Detect which cell encompasses the target text, then output its (X, Y) center coordinate. 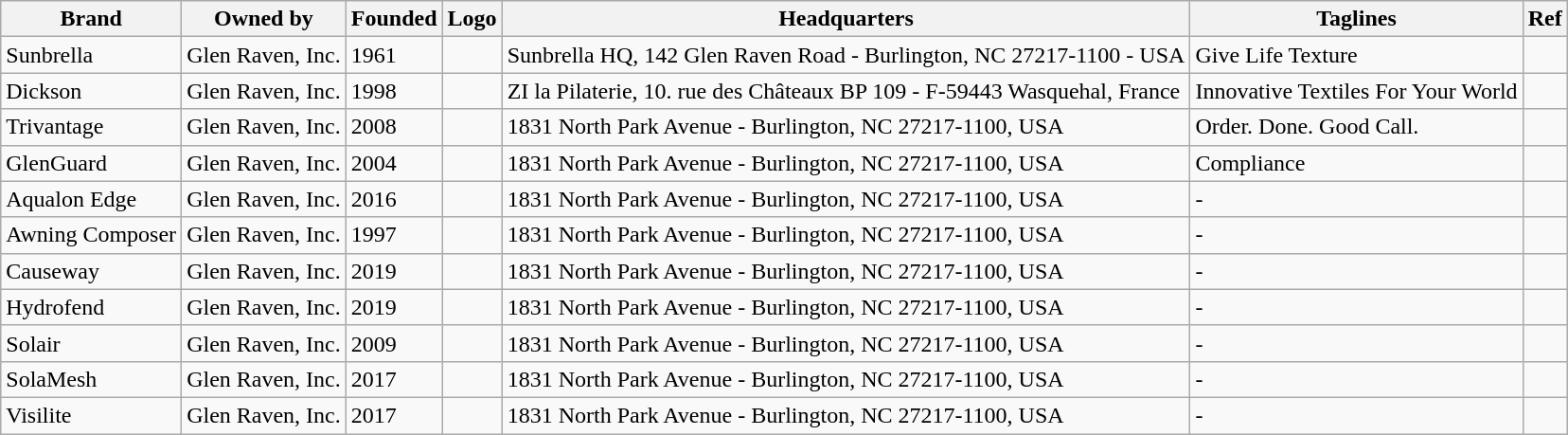
Hydrofend (91, 307)
Logo (472, 19)
Taglines (1356, 19)
Innovative Textiles For Your World (1356, 91)
Give Life Texture (1356, 55)
Owned by (264, 19)
Causeway (91, 271)
Sunbrella (91, 55)
Solair (91, 343)
ZI la Pilaterie, 10. rue des Châteaux BP 109 - F-59443 Wasquehal, France (846, 91)
Founded (394, 19)
Trivantage (91, 127)
Sunbrella HQ, 142 Glen Raven Road - Burlington, NC 27217-1100 - USA (846, 55)
1997 (394, 235)
Compliance (1356, 163)
2004 (394, 163)
Headquarters (846, 19)
Aqualon Edge (91, 199)
Visilite (91, 415)
1961 (394, 55)
Awning Composer (91, 235)
GlenGuard (91, 163)
2016 (394, 199)
2008 (394, 127)
Order. Done. Good Call. (1356, 127)
Brand (91, 19)
1998 (394, 91)
Dickson (91, 91)
2009 (394, 343)
Ref (1545, 19)
SolaMesh (91, 379)
